Provide the [X, Y] coordinate of the cell's center where the given text is located.  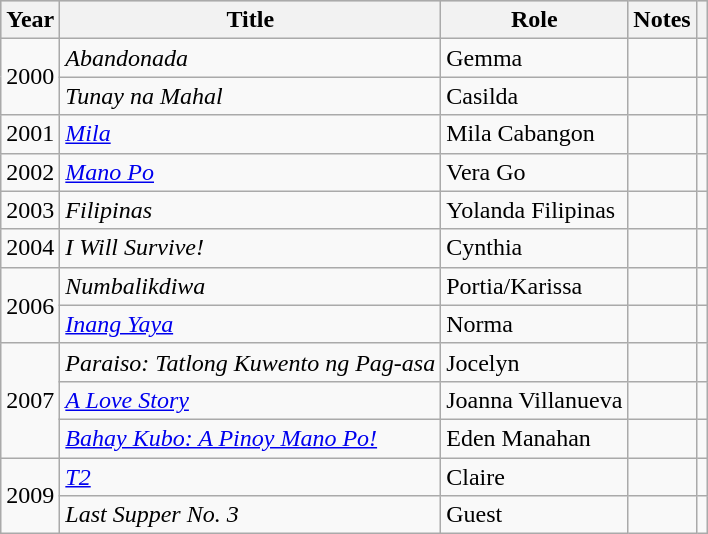
Numbalikdiwa [250, 286]
A Love Story [250, 400]
Guest [534, 515]
T2 [250, 477]
I Will Survive! [250, 248]
Title [250, 20]
Tunay na Mahal [250, 96]
2002 [30, 172]
Notes [662, 20]
Mano Po [250, 172]
Yolanda Filipinas [534, 210]
2004 [30, 248]
Joanna Villanueva [534, 400]
2009 [30, 496]
2006 [30, 305]
Gemma [534, 58]
Role [534, 20]
Norma [534, 324]
2000 [30, 77]
Eden Manahan [534, 438]
Last Supper No. 3 [250, 515]
Cynthia [534, 248]
2007 [30, 400]
Portia/Karissa [534, 286]
Bahay Kubo: A Pinoy Mano Po! [250, 438]
Paraiso: Tatlong Kuwento ng Pag-asa [250, 362]
Filipinas [250, 210]
Year [30, 20]
2003 [30, 210]
Inang Yaya [250, 324]
Mila [250, 134]
Casilda [534, 96]
Mila Cabangon [534, 134]
Vera Go [534, 172]
2001 [30, 134]
Claire [534, 477]
Abandonada [250, 58]
Jocelyn [534, 362]
